Return the [x, y] coordinate for the center point of the cell that contains the specified text.  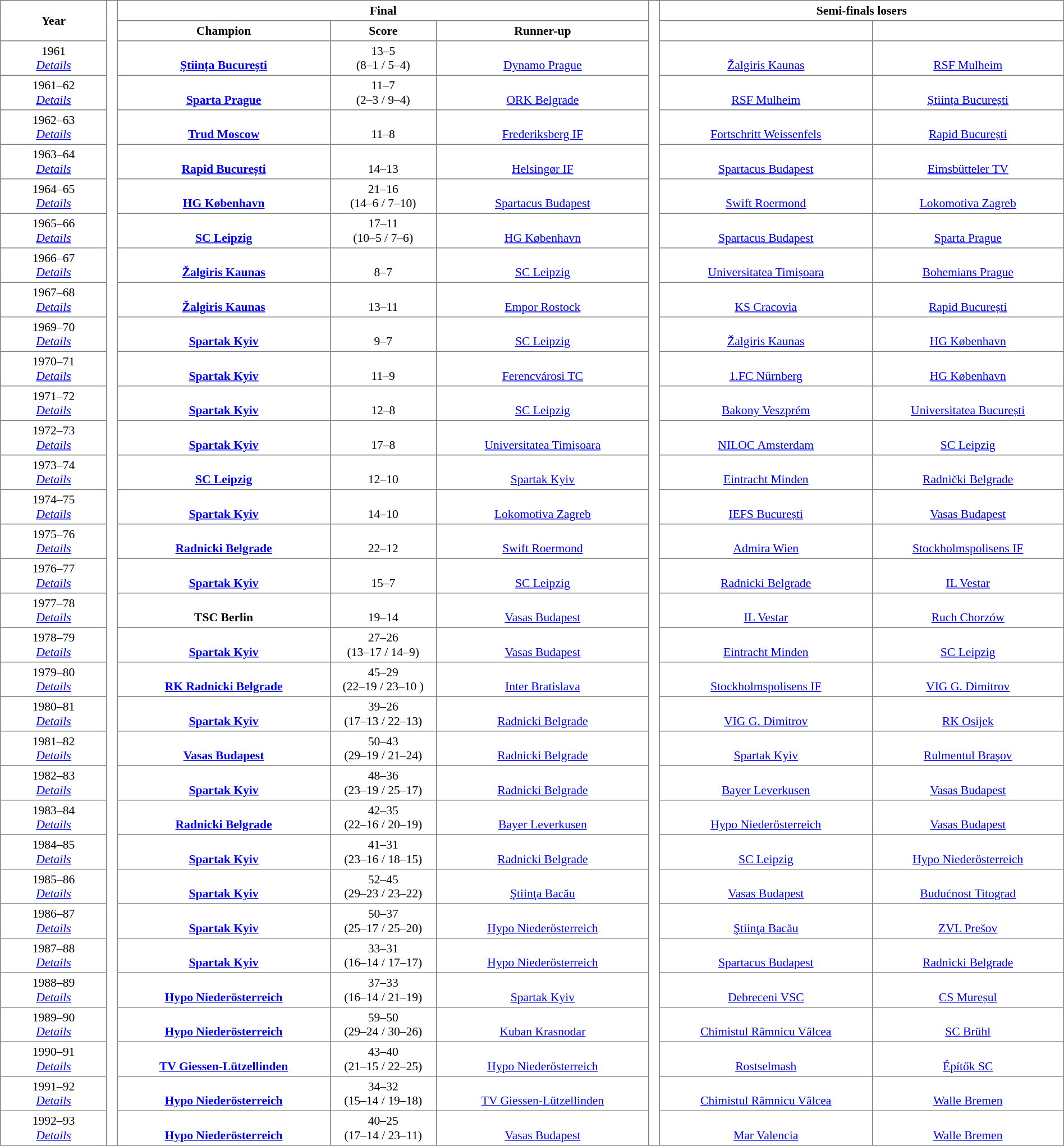
1992–93Details [54, 1128]
1990–91Details [54, 1059]
59–50 (29–24 / 30–26) [383, 1025]
11–9 [383, 369]
Ferencvárosi TC [542, 369]
1981–82Details [54, 749]
11–8 [383, 127]
1984–85Details [54, 852]
1970–71Details [54, 369]
15–7 [383, 576]
Eimsbütteler TV [967, 162]
1987–88Details [54, 956]
Empor Rostock [542, 300]
Rulmentul Braşov [967, 749]
ORK Belgrade [542, 93]
1969–70Details [54, 334]
Rostselmash [765, 1059]
1976–77Details [54, 576]
Építők SC [967, 1059]
37–33 (16–14 / 21–19) [383, 990]
1.FC Nürnberg [765, 369]
NILOC Amsterdam [765, 438]
Inter Bratislava [542, 680]
1978–79Details [54, 645]
22–12 [383, 542]
1967–68Details [54, 300]
Radnički Belgrade [967, 473]
12–8 [383, 404]
ZVL Prešov [967, 921]
Trud Moscow [223, 127]
Semi-finals losers [861, 11]
1986–87Details [54, 921]
41–31 (23–16 / 18–15) [383, 852]
Champion [223, 31]
1979–80Details [54, 680]
1974–75Details [54, 507]
1985–86Details [54, 887]
1988–89Details [54, 990]
IEFS București [765, 507]
Ruch Chorzów [967, 611]
Score [383, 31]
1966–67Details [54, 265]
12–10 [383, 473]
50–43 (29–19 / 21–24) [383, 749]
Year [54, 21]
19–14 [383, 611]
Budućnost Titograd [967, 887]
50–37 (25–17 / 25–20) [383, 921]
1971–72Details [54, 404]
33–31 (16–14 / 17–17) [383, 956]
Dynamo Prague [542, 58]
9–7 [383, 334]
1991–92Details [54, 1094]
34–32 (15–14 / 19–18) [383, 1094]
8–7 [383, 265]
Bakony Veszprém [765, 404]
1983–84Details [54, 818]
1961Details [54, 58]
1963–64Details [54, 162]
Bohemians Prague [967, 265]
Runner-up [542, 31]
Universitatea București [967, 404]
KS Cracovia [765, 300]
17–8 [383, 438]
1972–73Details [54, 438]
11–7 (2–3 / 9–4) [383, 93]
Frederiksberg IF [542, 127]
1962–63Details [54, 127]
52–45 (29–23 / 23–22) [383, 887]
1982–83Details [54, 783]
Helsingør IF [542, 162]
1980–81Details [54, 714]
TSC Berlin [223, 611]
SC Brühl [967, 1025]
13–5 (8–1 / 5–4) [383, 58]
1989–90Details [54, 1025]
1961–62Details [54, 93]
Kuban Krasnodar [542, 1025]
1973–74Details [54, 473]
17–11 (10–5 / 7–6) [383, 231]
39–26 (17–13 / 22–13) [383, 714]
1977–78Details [54, 611]
13–11 [383, 300]
1965–66Details [54, 231]
42–35 (22–16 / 20–19) [383, 818]
21–16 (14–6 / 7–10) [383, 196]
RK Radnicki Belgrade [223, 680]
Mar Valencia [765, 1128]
27–26 (13–17 / 14–9) [383, 645]
1964–65Details [54, 196]
Fortschritt Weissenfels [765, 127]
48–36 (23–19 / 25–17) [383, 783]
RK Osijek [967, 714]
CS Mureșul [967, 990]
43–40 (21–15 / 22–25) [383, 1059]
Debreceni VSC [765, 990]
40–25 (17–14 / 23–11) [383, 1128]
Admira Wien [765, 542]
45–29 (22–19 / 23–10 ) [383, 680]
14–10 [383, 507]
14–13 [383, 162]
1975–76Details [54, 542]
Final [383, 11]
